For the text-containing cell, return its midpoint in [x, y] coordinate format. 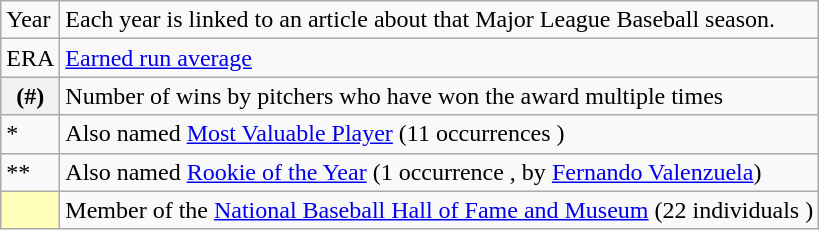
Each year is linked to an article about that Major League Baseball season. [440, 20]
ERA [30, 58]
Year [30, 20]
Also named Most Valuable Player (11 occurrences ) [440, 134]
Member of the National Baseball Hall of Fame and Museum (22 individuals ) [440, 210]
Number of wins by pitchers who have won the award multiple times [440, 96]
(#) [30, 96]
** [30, 172]
Earned run average [440, 58]
Also named Rookie of the Year (1 occurrence , by Fernando Valenzuela) [440, 172]
* [30, 134]
